Extract the (X, Y) coordinate from the center of the cell holding the provided text.  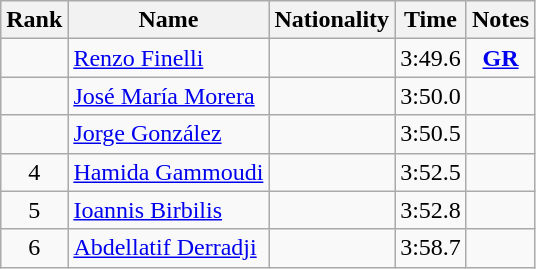
3:50.0 (431, 96)
Jorge González (168, 134)
3:49.6 (431, 58)
3:52.5 (431, 172)
Abdellatif Derradji (168, 248)
3:58.7 (431, 248)
Time (431, 20)
Renzo Finelli (168, 58)
Name (168, 20)
Ioannis Birbilis (168, 210)
Nationality (332, 20)
3:52.8 (431, 210)
6 (34, 248)
Hamida Gammoudi (168, 172)
José María Morera (168, 96)
Notes (500, 20)
3:50.5 (431, 134)
4 (34, 172)
Rank (34, 20)
GR (500, 58)
5 (34, 210)
